Identify which cell holds the provided text, then report its [x, y] central coordinate. 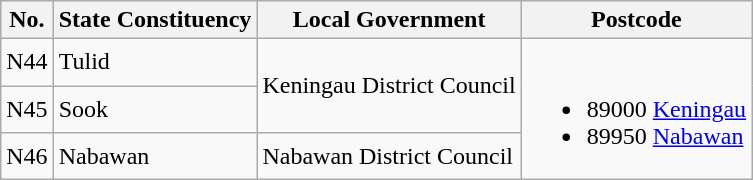
Tulid [155, 62]
Local Government [389, 20]
Keningau District Council [389, 86]
89000 Keningau89950 Nabawan [636, 109]
N45 [27, 110]
State Constituency [155, 20]
Nabawan [155, 156]
No. [27, 20]
Postcode [636, 20]
N46 [27, 156]
Sook [155, 110]
Nabawan District Council [389, 156]
N44 [27, 62]
